Extract the (X, Y) coordinate from the center of the cell holding the provided text.  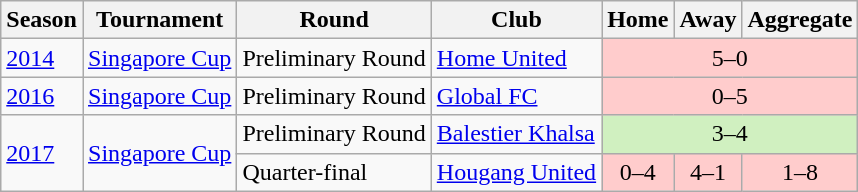
3–4 (730, 134)
Season (42, 20)
0–5 (730, 96)
Home United (516, 58)
Aggregate (800, 20)
2014 (42, 58)
Away (708, 20)
Balestier Khalsa (516, 134)
Quarter-final (334, 172)
Hougang United (516, 172)
Club (516, 20)
2016 (42, 96)
Round (334, 20)
4–1 (708, 172)
Tournament (159, 20)
Home (638, 20)
5–0 (730, 58)
2017 (42, 153)
Global FC (516, 96)
0–4 (638, 172)
1–8 (800, 172)
